Identify which cell holds the provided text, then report its [X, Y] central coordinate. 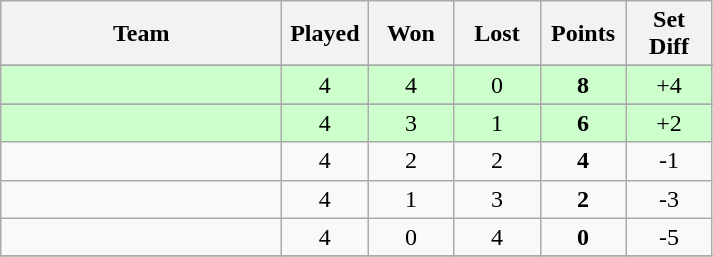
Played [325, 34]
Won [411, 34]
+2 [669, 123]
6 [583, 123]
8 [583, 85]
Lost [497, 34]
Set Diff [669, 34]
Points [583, 34]
+4 [669, 85]
-3 [669, 199]
-5 [669, 237]
-1 [669, 161]
Team [142, 34]
